Locate the cell with the specified text and output its (X, Y) center coordinate. 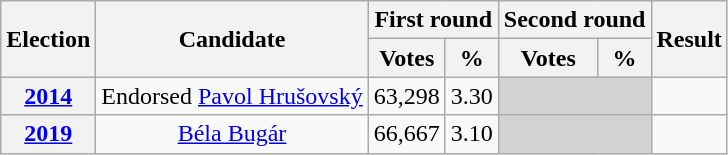
63,298 (406, 96)
Candidate (232, 39)
Election (48, 39)
Endorsed Pavol Hrušovský (232, 96)
66,667 (406, 134)
3.30 (472, 96)
Second round (574, 20)
3.10 (472, 134)
Béla Bugár (232, 134)
2014 (48, 96)
Result (689, 39)
2019 (48, 134)
First round (433, 20)
